Capture the cell that displays the provided text and extract its (x, y) central coordinate. 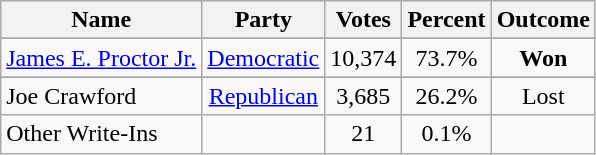
Joe Crawford (102, 96)
10,374 (364, 58)
Other Write-Ins (102, 134)
3,685 (364, 96)
Lost (543, 96)
Outcome (543, 20)
Democratic (264, 58)
Republican (264, 96)
73.7% (446, 58)
21 (364, 134)
Percent (446, 20)
James E. Proctor Jr. (102, 58)
0.1% (446, 134)
Party (264, 20)
26.2% (446, 96)
Votes (364, 20)
Won (543, 58)
Name (102, 20)
